Pinpoint the cell where the given text exists, returning its [x, y] midpoint coordinate. 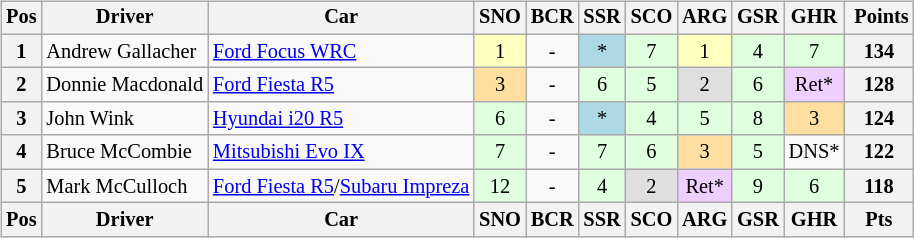
128 [878, 85]
12 [500, 186]
8 [758, 119]
Ford Fiesta R5/Subaru Impreza [341, 186]
Hyundai i20 R5 [341, 119]
Ford Fiesta R5 [341, 85]
134 [878, 51]
124 [878, 119]
Points [878, 18]
Mitsubishi Evo IX [341, 152]
122 [878, 152]
DNS* [814, 152]
Ford Focus WRC [341, 51]
Bruce McCombie [124, 152]
Andrew Gallacher [124, 51]
Donnie Macdonald [124, 85]
118 [878, 186]
Mark McCulloch [124, 186]
John Wink [124, 119]
9 [758, 186]
Pts [878, 220]
